Return the [x, y] coordinate for the center point of the cell that contains the specified text.  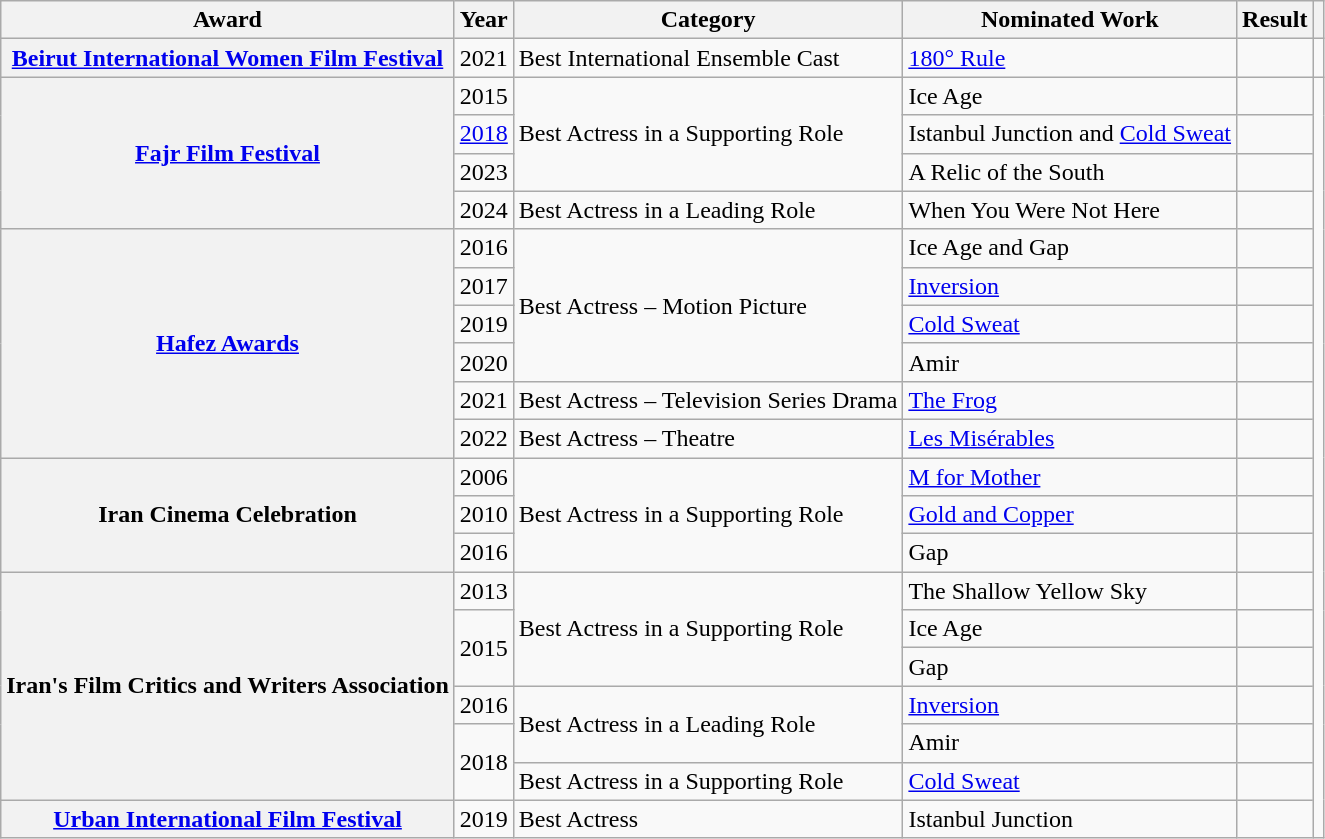
Best Actress – Television Series Drama [708, 400]
2020 [484, 362]
Nominated Work [1070, 20]
2010 [484, 515]
Urban International Film Festival [228, 819]
Year [484, 20]
Gold and Copper [1070, 515]
Ice Age and Gap [1070, 248]
2023 [484, 172]
2022 [484, 438]
A Relic of the South [1070, 172]
Iran's Film Critics and Writers Association [228, 686]
Les Misérables [1070, 438]
180° Rule [1070, 58]
Istanbul Junction and Cold Sweat [1070, 134]
Beirut International Women Film Festival [228, 58]
M for Mother [1070, 477]
2006 [484, 477]
The Shallow Yellow Sky [1070, 591]
2013 [484, 591]
2017 [484, 286]
Best Actress – Theatre [708, 438]
Result [1275, 20]
Fajr Film Festival [228, 153]
When You Were Not Here [1070, 210]
2024 [484, 210]
Category [708, 20]
Best Actress [708, 819]
Award [228, 20]
Best Actress – Motion Picture [708, 305]
The Frog [1070, 400]
Hafez Awards [228, 343]
Iran Cinema Celebration [228, 515]
Best International Ensemble Cast [708, 58]
Istanbul Junction [1070, 819]
